Identify which cell holds the provided text, then report its [X, Y] central coordinate. 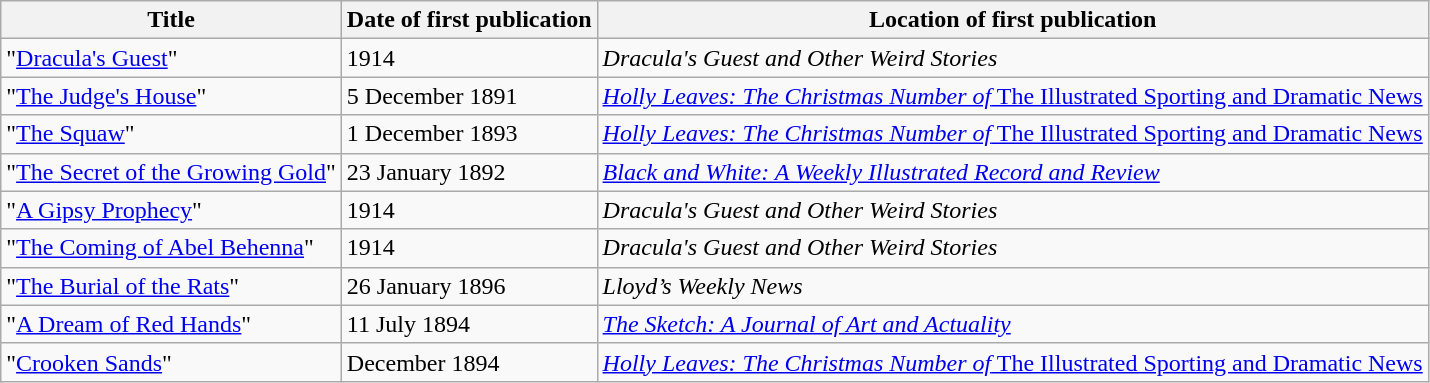
Lloyd’s Weekly News [1012, 286]
"Dracula's Guest" [172, 58]
23 January 1892 [469, 172]
"The Secret of the Growing Gold" [172, 172]
"The Burial of the Rats" [172, 286]
Date of first publication [469, 20]
"The Judge's House" [172, 96]
"The Squaw" [172, 134]
"The Coming of Abel Behenna" [172, 248]
Title [172, 20]
1 December 1893 [469, 134]
11 July 1894 [469, 324]
Location of first publication [1012, 20]
5 December 1891 [469, 96]
Black and White: A Weekly Illustrated Record and Review [1012, 172]
The Sketch: A Journal of Art and Actuality [1012, 324]
"Crooken Sands" [172, 362]
"A Dream of Red Hands" [172, 324]
"A Gipsy Prophecy" [172, 210]
26 January 1896 [469, 286]
December 1894 [469, 362]
